Provide the (X, Y) coordinate of the cell's center where the given text is located.  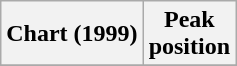
Chart (1999) (72, 34)
Peakposition (189, 34)
